Detect which cell encompasses the target text, then output its (x, y) center coordinate. 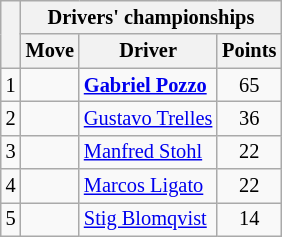
1 (11, 85)
Move (50, 51)
14 (249, 219)
2 (11, 118)
Manfred Stohl (148, 152)
Driver (148, 51)
Gabriel Pozzo (148, 85)
Drivers' championships (152, 17)
Points (249, 51)
Stig Blomqvist (148, 219)
5 (11, 219)
Gustavo Trelles (148, 118)
36 (249, 118)
3 (11, 152)
65 (249, 85)
Marcos Ligato (148, 186)
4 (11, 186)
